Identify which cell holds the provided text, then report its [x, y] central coordinate. 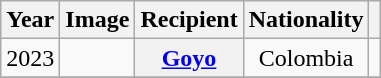
Year [30, 20]
Image [98, 20]
Recipient [189, 20]
2023 [30, 58]
Colombia [306, 58]
Nationality [306, 20]
Goyo [189, 58]
